Return the [X, Y] coordinate for the center point of the cell that contains the specified text.  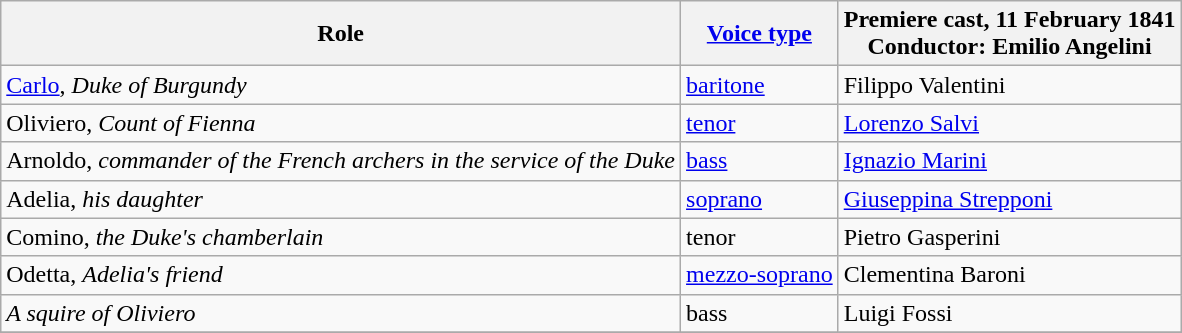
baritone [760, 85]
Role [341, 34]
Giuseppina Strepponi [1010, 199]
Arnoldo, commander of the French archers in the service of the Duke [341, 161]
Luigi Fossi [1010, 313]
soprano [760, 199]
Premiere cast, 11 February 1841Conductor: Emilio Angelini [1010, 34]
Lorenzo Salvi [1010, 123]
Pietro Gasperini [1010, 237]
A squire of Oliviero [341, 313]
Filippo Valentini [1010, 85]
mezzo-soprano [760, 275]
Ignazio Marini [1010, 161]
Odetta, Adelia's friend [341, 275]
Comino, the Duke's chamberlain [341, 237]
Adelia, his daughter [341, 199]
Carlo, Duke of Burgundy [341, 85]
Oliviero, Count of Fienna [341, 123]
Voice type [760, 34]
Clementina Baroni [1010, 275]
